Locate the cell with the specified text and output its (x, y) center coordinate. 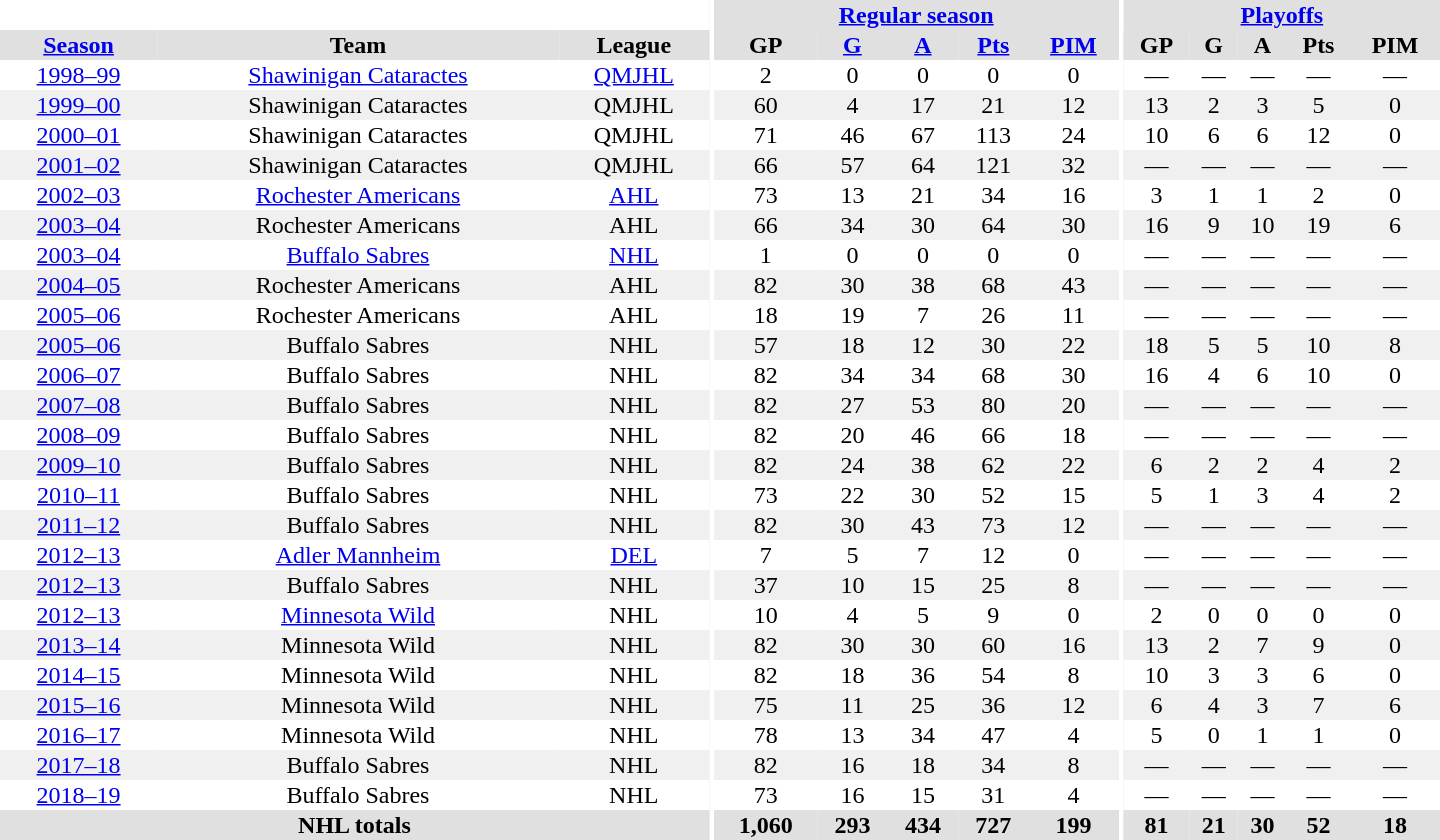
199 (1074, 825)
Playoffs (1282, 15)
81 (1157, 825)
2002–03 (78, 195)
53 (923, 405)
Regular season (916, 15)
Adler Mannheim (358, 555)
67 (923, 135)
NHL totals (354, 825)
113 (993, 135)
62 (993, 465)
DEL (634, 555)
2013–14 (78, 645)
Team (358, 45)
727 (993, 825)
1,060 (766, 825)
293 (852, 825)
2006–07 (78, 375)
2018–19 (78, 795)
2015–16 (78, 705)
80 (993, 405)
31 (993, 795)
54 (993, 675)
26 (993, 315)
32 (1074, 165)
37 (766, 585)
2000–01 (78, 135)
434 (923, 825)
2014–15 (78, 675)
27 (852, 405)
47 (993, 735)
Season (78, 45)
2004–05 (78, 285)
2007–08 (78, 405)
2017–18 (78, 765)
2011–12 (78, 525)
121 (993, 165)
2001–02 (78, 165)
78 (766, 735)
1999–00 (78, 105)
75 (766, 705)
2016–17 (78, 735)
2008–09 (78, 435)
2009–10 (78, 465)
2010–11 (78, 495)
17 (923, 105)
71 (766, 135)
League (634, 45)
1998–99 (78, 75)
